Scan for the cell matching the given text and deliver its [x, y] coordinate at center. 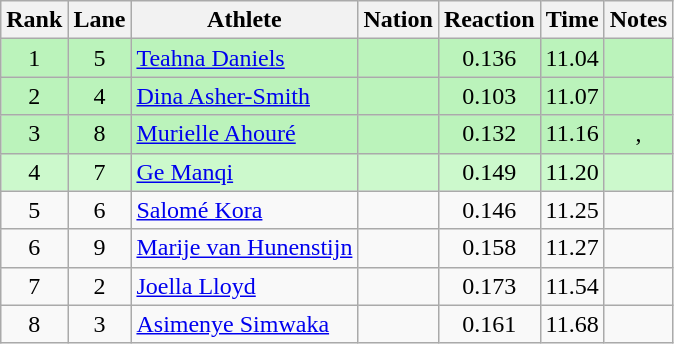
11.04 [572, 58]
0.158 [489, 248]
Time [572, 20]
Murielle Ahouré [244, 134]
Lane [100, 20]
Athlete [244, 20]
0.173 [489, 286]
11.27 [572, 248]
0.161 [489, 324]
0.146 [489, 210]
11.68 [572, 324]
11.54 [572, 286]
Joella Lloyd [244, 286]
Teahna Daniels [244, 58]
Rank [34, 20]
11.07 [572, 96]
0.136 [489, 58]
0.132 [489, 134]
0.149 [489, 172]
1 [34, 58]
Nation [398, 20]
11.25 [572, 210]
Reaction [489, 20]
, [638, 134]
Dina Asher-Smith [244, 96]
Notes [638, 20]
Marije van Hunenstijn [244, 248]
Salomé Kora [244, 210]
11.20 [572, 172]
11.16 [572, 134]
9 [100, 248]
0.103 [489, 96]
Asimenye Simwaka [244, 324]
Ge Manqi [244, 172]
